Return [X, Y] of the center of cell containing provided text 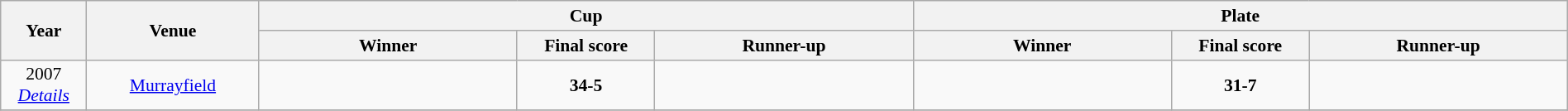
Murrayfield [173, 84]
Plate [1241, 16]
31-7 [1241, 84]
Year [44, 30]
Venue [173, 30]
34-5 [586, 84]
Cup [586, 16]
2007 Details [44, 84]
